Determine the (x, y) coordinate at the center of the cell enclosing the given text.  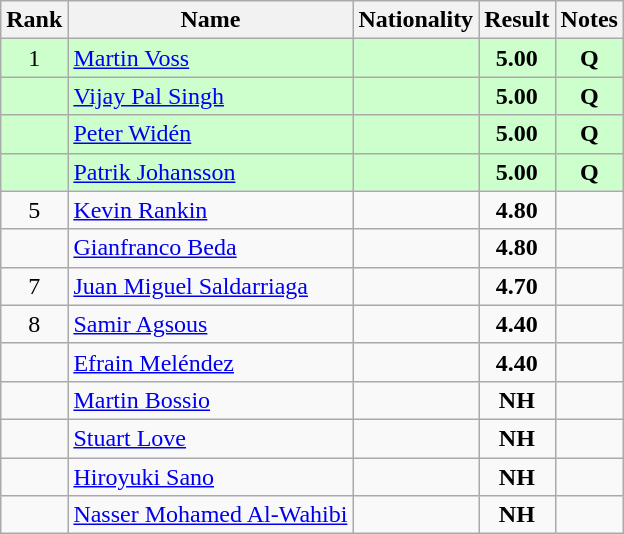
Martin Voss (210, 58)
Name (210, 20)
4.70 (517, 286)
Rank (34, 20)
8 (34, 324)
7 (34, 286)
Hiroyuki Sano (210, 477)
Stuart Love (210, 438)
5 (34, 210)
Samir Agsous (210, 324)
Kevin Rankin (210, 210)
1 (34, 58)
Efrain Meléndez (210, 362)
Patrik Johansson (210, 172)
Juan Miguel Saldarriaga (210, 286)
Vijay Pal Singh (210, 96)
Notes (589, 20)
Peter Widén (210, 134)
Martin Bossio (210, 400)
Result (517, 20)
Gianfranco Beda (210, 248)
Nationality (416, 20)
Nasser Mohamed Al-Wahibi (210, 515)
